Provide the [x, y] coordinate of the cell's center where the given text is located.  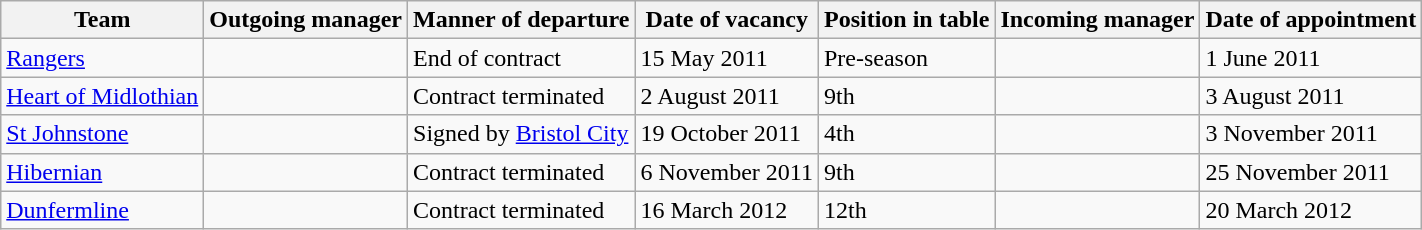
12th [906, 210]
15 May 2011 [726, 58]
25 November 2011 [1311, 172]
4th [906, 134]
3 August 2011 [1311, 96]
Outgoing manager [306, 20]
6 November 2011 [726, 172]
2 August 2011 [726, 96]
20 March 2012 [1311, 210]
St Johnstone [102, 134]
Dunfermline [102, 210]
Signed by Bristol City [522, 134]
Pre-season [906, 58]
Date of vacancy [726, 20]
16 March 2012 [726, 210]
1 June 2011 [1311, 58]
Date of appointment [1311, 20]
Rangers [102, 58]
End of contract [522, 58]
Manner of departure [522, 20]
Incoming manager [1098, 20]
3 November 2011 [1311, 134]
Heart of Midlothian [102, 96]
Team [102, 20]
Position in table [906, 20]
19 October 2011 [726, 134]
Hibernian [102, 172]
